Output the (X, Y) coordinate of the center of the cell containing the given text.  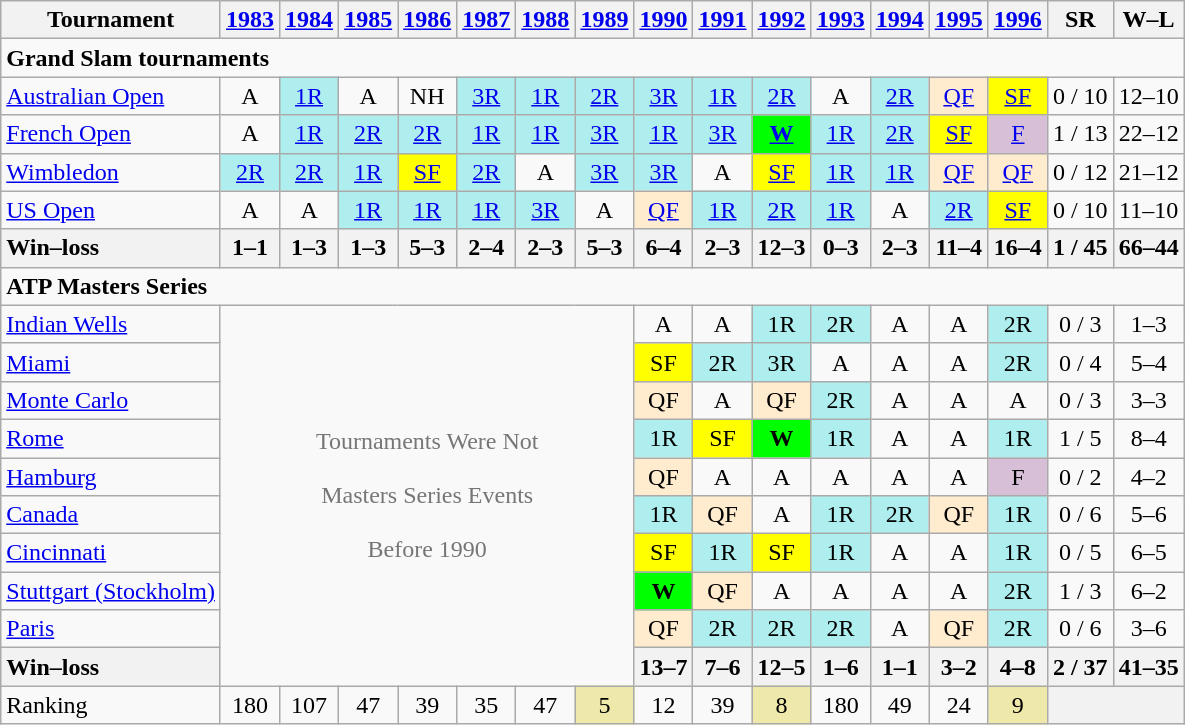
1984 (310, 20)
0–3 (840, 248)
Tournaments Were NotMasters Series EventsBefore 1990 (426, 496)
1983 (250, 20)
12–10 (1148, 96)
1993 (840, 20)
9 (1018, 705)
1 / 13 (1080, 134)
6–5 (1148, 553)
6–2 (1148, 591)
24 (958, 705)
1 / 5 (1080, 438)
12–5 (782, 667)
5 (604, 705)
8–4 (1148, 438)
1992 (782, 20)
Tournament (111, 20)
1–6 (840, 667)
French Open (111, 134)
21–12 (1148, 172)
Grand Slam tournaments (592, 58)
0 / 12 (1080, 172)
Australian Open (111, 96)
107 (310, 705)
ATP Masters Series (592, 286)
1 / 45 (1080, 248)
0 / 4 (1080, 362)
1985 (368, 20)
Rome (111, 438)
0 / 5 (1080, 553)
5–6 (1148, 515)
3–6 (1148, 629)
41–35 (1148, 667)
12–3 (782, 248)
8 (782, 705)
1989 (604, 20)
2–4 (486, 248)
Miami (111, 362)
6–4 (664, 248)
NH (428, 96)
12 (664, 705)
1986 (428, 20)
Cincinnati (111, 553)
16–4 (1018, 248)
1996 (1018, 20)
4–2 (1148, 477)
Stuttgart (Stockholm) (111, 591)
Monte Carlo (111, 400)
5–4 (1148, 362)
Paris (111, 629)
1990 (664, 20)
1991 (722, 20)
1994 (900, 20)
35 (486, 705)
7–6 (722, 667)
0 / 2 (1080, 477)
US Open (111, 210)
66–44 (1148, 248)
Wimbledon (111, 172)
49 (900, 705)
11–10 (1148, 210)
1995 (958, 20)
1988 (546, 20)
2 / 37 (1080, 667)
13–7 (664, 667)
W–L (1148, 20)
3–2 (958, 667)
22–12 (1148, 134)
Indian Wells (111, 324)
11–4 (958, 248)
1 / 3 (1080, 591)
3–3 (1148, 400)
Canada (111, 515)
Ranking (111, 705)
1987 (486, 20)
SR (1080, 20)
4–8 (1018, 667)
Hamburg (111, 477)
